Search for the cell housing the specified text and yield its [X, Y] center coordinate. 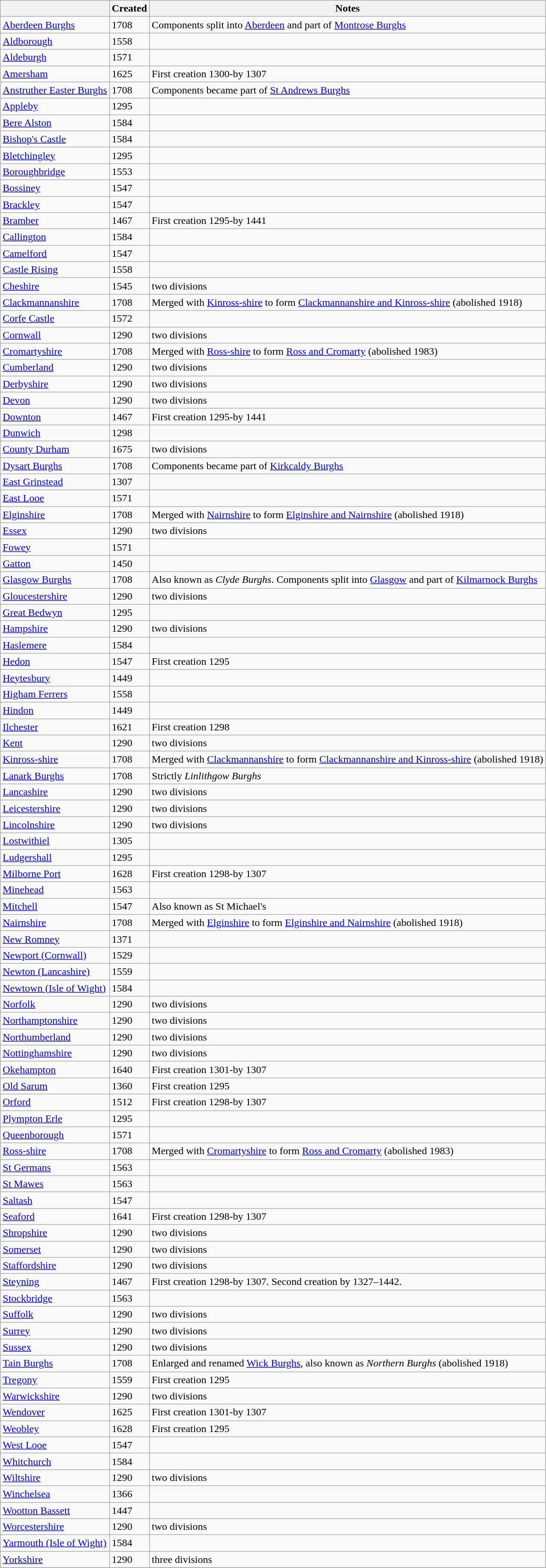
Also known as Clyde Burghs. Components split into Glasgow and part of Kilmarnock Burghs [348, 580]
Ludgershall [55, 857]
Brackley [55, 205]
Worcestershire [55, 1527]
Yarmouth (Isle of Wight) [55, 1543]
1621 [129, 727]
Fowey [55, 547]
Merged with Cromartyshire to form Ross and Cromarty (abolished 1983) [348, 1151]
Stockbridge [55, 1298]
Weobley [55, 1429]
Hindon [55, 710]
Heytesbury [55, 678]
Aberdeen Burghs [55, 25]
Whitchurch [55, 1461]
1640 [129, 1070]
Lincolnshire [55, 825]
Downton [55, 416]
Cumberland [55, 368]
Cornwall [55, 335]
1675 [129, 449]
1572 [129, 319]
Callington [55, 237]
Winchelsea [55, 1494]
Merged with Clackmannanshire to form Clackmannanshire and Kinross-shire (abolished 1918) [348, 760]
Strictly Linlithgow Burghs [348, 776]
Queenborough [55, 1135]
St Germans [55, 1167]
Bramber [55, 221]
Cheshire [55, 286]
Newtown (Isle of Wight) [55, 988]
First creation 1298 [348, 727]
Components became part of Kirkcaldy Burghs [348, 465]
Somerset [55, 1249]
1371 [129, 939]
Enlarged and renamed Wick Burghs, also known as Northern Burghs (abolished 1918) [348, 1363]
Elginshire [55, 515]
Great Bedwyn [55, 612]
Boroughbridge [55, 172]
Staffordshire [55, 1266]
Bletchingley [55, 155]
Ilchester [55, 727]
Kinross-shire [55, 760]
Lanark Burghs [55, 776]
Plympton Erle [55, 1119]
Dunwich [55, 433]
Appleby [55, 106]
Surrey [55, 1331]
Wiltshire [55, 1478]
Old Sarum [55, 1086]
Merged with Elginshire to form Elginshire and Nairnshire (abolished 1918) [348, 923]
Higham Ferrers [55, 694]
Okehampton [55, 1070]
Bishop's Castle [55, 139]
Devon [55, 400]
Lostwithiel [55, 841]
Bere Alston [55, 123]
Merged with Ross-shire to form Ross and Cromarty (abolished 1983) [348, 351]
Hedon [55, 661]
St Mawes [55, 1184]
Milborne Port [55, 874]
Northamptonshire [55, 1021]
Leicestershire [55, 808]
Sussex [55, 1347]
Wootton Bassett [55, 1510]
Clackmannanshire [55, 302]
Castle Rising [55, 270]
Yorkshire [55, 1559]
Merged with Nairnshire to form Elginshire and Nairnshire (abolished 1918) [348, 515]
Saltash [55, 1200]
Amersham [55, 74]
1360 [129, 1086]
East Grinstead [55, 482]
Notes [348, 9]
Norfolk [55, 1004]
Shropshire [55, 1233]
1529 [129, 955]
1305 [129, 841]
Aldborough [55, 41]
Derbyshire [55, 384]
three divisions [348, 1559]
Gatton [55, 564]
Components became part of St Andrews Burghs [348, 90]
Created [129, 9]
Dysart Burghs [55, 465]
Seaford [55, 1216]
Kent [55, 743]
Tain Burghs [55, 1363]
Northumberland [55, 1037]
Tregony [55, 1380]
1447 [129, 1510]
Essex [55, 531]
Components split into Aberdeen and part of Montrose Burghs [348, 25]
1512 [129, 1102]
East Looe [55, 498]
Nottinghamshire [55, 1053]
Gloucestershire [55, 596]
Lancashire [55, 792]
West Looe [55, 1445]
1307 [129, 482]
Haslemere [55, 645]
Mitchell [55, 906]
1641 [129, 1216]
Corfe Castle [55, 319]
1366 [129, 1494]
Camelford [55, 253]
Orford [55, 1102]
Warwickshire [55, 1396]
First creation 1300-by 1307 [348, 74]
Cromartyshire [55, 351]
Aldeburgh [55, 57]
1298 [129, 433]
First creation 1298-by 1307. Second creation by 1327–1442. [348, 1282]
Suffolk [55, 1315]
Merged with Kinross-shire to form Clackmannanshire and Kinross-shire (abolished 1918) [348, 302]
1450 [129, 564]
Ross-shire [55, 1151]
Newton (Lancashire) [55, 971]
County Durham [55, 449]
Newport (Cornwall) [55, 955]
Bossiney [55, 188]
New Romney [55, 939]
Hampshire [55, 629]
1553 [129, 172]
Nairnshire [55, 923]
Wendover [55, 1412]
1545 [129, 286]
Minehead [55, 890]
Glasgow Burghs [55, 580]
Anstruther Easter Burghs [55, 90]
Steyning [55, 1282]
Also known as St Michael's [348, 906]
